From the cell containing the given text, extract its center point as (X, Y) coordinate. 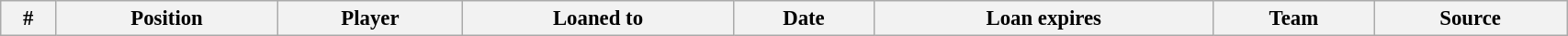
Team (1293, 18)
Position (166, 18)
Player (371, 18)
Source (1471, 18)
# (28, 18)
Loaned to (597, 18)
Loan expires (1043, 18)
Date (805, 18)
